Capture the cell that displays the provided text and extract its [X, Y] central coordinate. 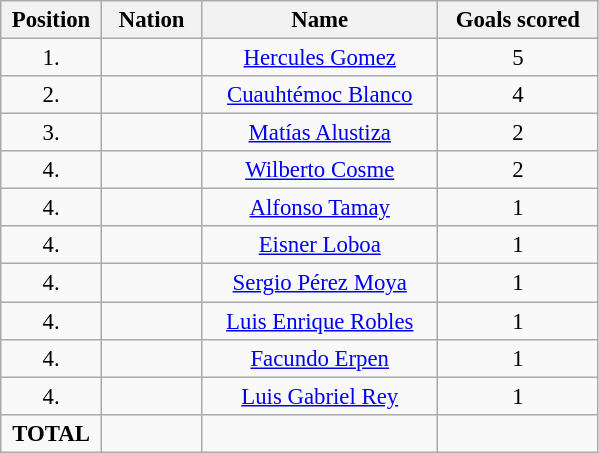
Position [52, 20]
Nation [152, 20]
5 [518, 58]
Facundo Erpen [320, 358]
Sergio Pérez Moya [320, 283]
TOTAL [52, 433]
2. [52, 95]
3. [52, 133]
1. [52, 58]
Luis Enrique Robles [320, 321]
Alfonso Tamay [320, 208]
Hercules Gomez [320, 58]
Matías Alustiza [320, 133]
Wilberto Cosme [320, 170]
Goals scored [518, 20]
Luis Gabriel Rey [320, 396]
4 [518, 95]
Name [320, 20]
Eisner Loboa [320, 245]
Cuauhtémoc Blanco [320, 95]
